Output the [X, Y] coordinate of the center of the cell containing the given text.  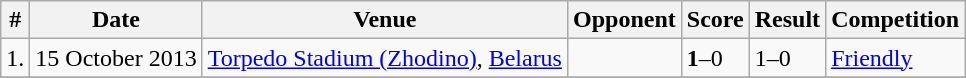
Score [715, 20]
1. [16, 58]
Opponent [624, 20]
# [16, 20]
Venue [384, 20]
Competition [896, 20]
Torpedo Stadium (Zhodino), Belarus [384, 58]
Date [116, 20]
Friendly [896, 58]
15 October 2013 [116, 58]
Result [787, 20]
